Provide the [x, y] coordinate of the cell's center where the given text is located.  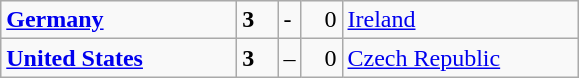
- [290, 20]
Germany [119, 20]
– [290, 58]
Czech Republic [460, 58]
Ireland [460, 20]
United States [119, 58]
